Extract the (X, Y) coordinate from the center of the cell holding the provided text.  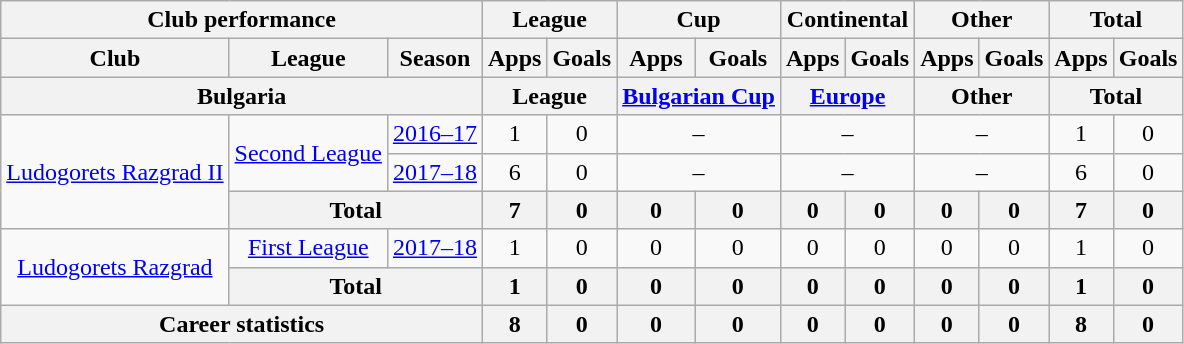
2016–17 (434, 134)
Cup (699, 20)
Club (115, 58)
Career statistics (242, 324)
First League (308, 248)
Ludogorets Razgrad (115, 267)
Ludogorets Razgrad II (115, 172)
Season (434, 58)
Club performance (242, 20)
Continental (847, 20)
Bulgaria (242, 96)
Europe (847, 96)
Second League (308, 153)
Bulgarian Cup (699, 96)
